Provide the (X, Y) coordinate of the cell's center where the given text is located.  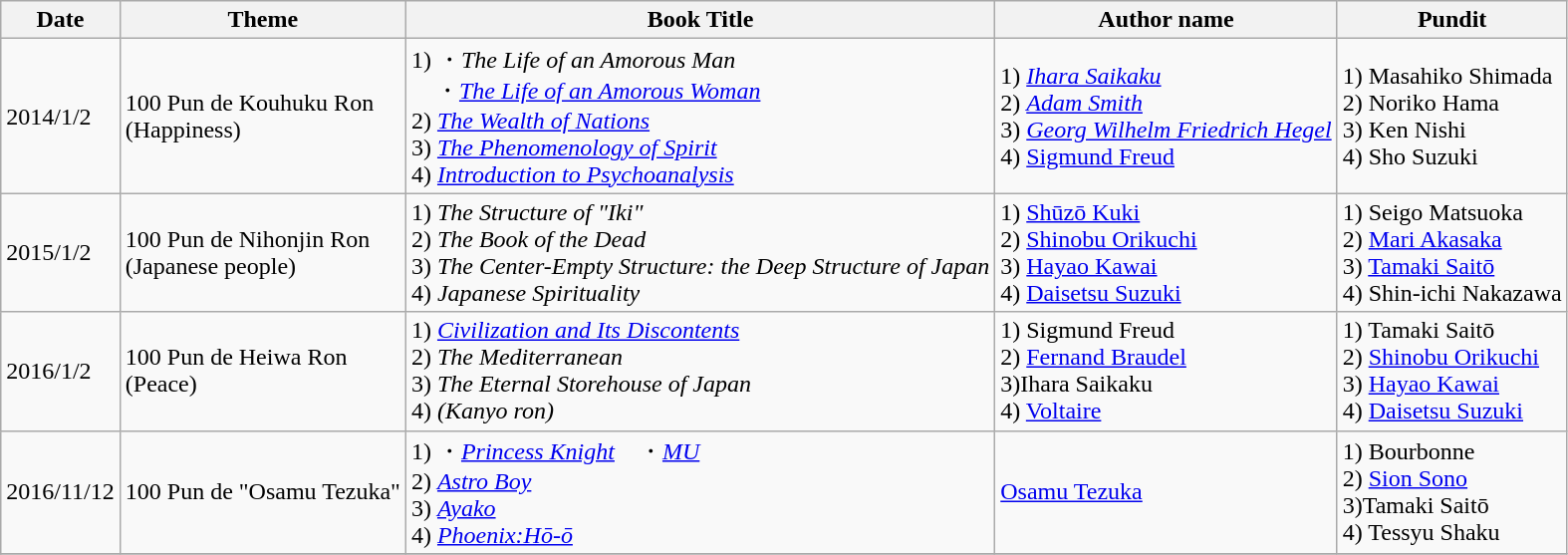
100 Pun de Heiwa Ron(Peace) (263, 371)
100 Pun de "Osamu Tezuka" (263, 492)
Author name (1166, 20)
2016/11/12 (61, 492)
Osamu Tezuka (1166, 492)
Pundit (1452, 20)
100 Pun de Nihonjin Ron(Japanese people) (263, 253)
2014/1/2 (61, 116)
Date (61, 20)
1) Tamaki Saitō 2) Shinobu Orikuchi 3) Hayao Kawai 4) Daisetsu Suzuki (1452, 371)
1) Sigmund Freud 2) Fernand Braudel 3)Ihara Saikaku 4) Voltaire (1166, 371)
1) Shūzō Kuki 2) Shinobu Orikuchi 3) Hayao Kawai 4) Daisetsu Suzuki (1166, 253)
2015/1/2 (61, 253)
1) Seigo Matsuoka 2) Mari Akasaka 3) Tamaki Saitō 4) Shin-ichi Nakazawa (1452, 253)
1) ・Princess Knight ・MU 2) Astro Boy 3) Ayako 4) Phoenix:Hō-ō (699, 492)
Book Title (699, 20)
1) Ihara Saikaku 2) Adam Smith 3) Georg Wilhelm Friedrich Hegel 4) Sigmund Freud (1166, 116)
Theme (263, 20)
1) The Structure of "Iki" 2) The Book of the Dead 3) The Center-Empty Structure: the Deep Structure of Japan 4) Japanese Spirituality (699, 253)
1) Bourbonne 2) Sion Sono 3)Tamaki Saitō 4) Tessyu Shaku (1452, 492)
2016/1/2 (61, 371)
1) Civilization and Its Discontents 2) The Mediterranean 3) The Eternal Storehouse of Japan 4) (Kanyo ron) (699, 371)
1) Masahiko Shimada 2) Noriko Hama 3) Ken Nishi 4) Sho Suzuki (1452, 116)
100 Pun de Kouhuku Ron(Happiness) (263, 116)
